Output the (X, Y) coordinate of the center of the cell containing the given text.  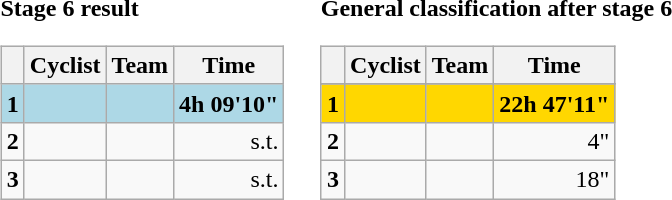
18" (554, 179)
4" (554, 141)
22h 47'11" (554, 103)
4h 09'10" (229, 103)
